Search for the cell housing the specified text and yield its (x, y) center coordinate. 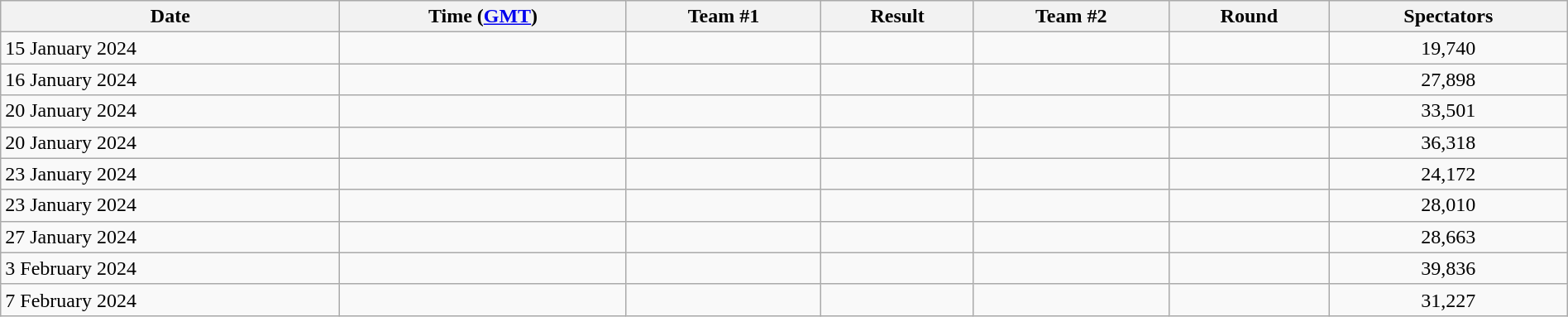
Date (170, 17)
15 January 2024 (170, 48)
Result (898, 17)
Spectators (1448, 17)
Time (GMT) (483, 17)
Round (1249, 17)
28,010 (1448, 205)
36,318 (1448, 142)
Team #1 (724, 17)
16 January 2024 (170, 79)
Team #2 (1071, 17)
39,836 (1448, 268)
24,172 (1448, 174)
3 February 2024 (170, 268)
7 February 2024 (170, 300)
33,501 (1448, 111)
28,663 (1448, 237)
31,227 (1448, 300)
27 January 2024 (170, 237)
19,740 (1448, 48)
27,898 (1448, 79)
